Detect which cell encompasses the target text, then output its [x, y] center coordinate. 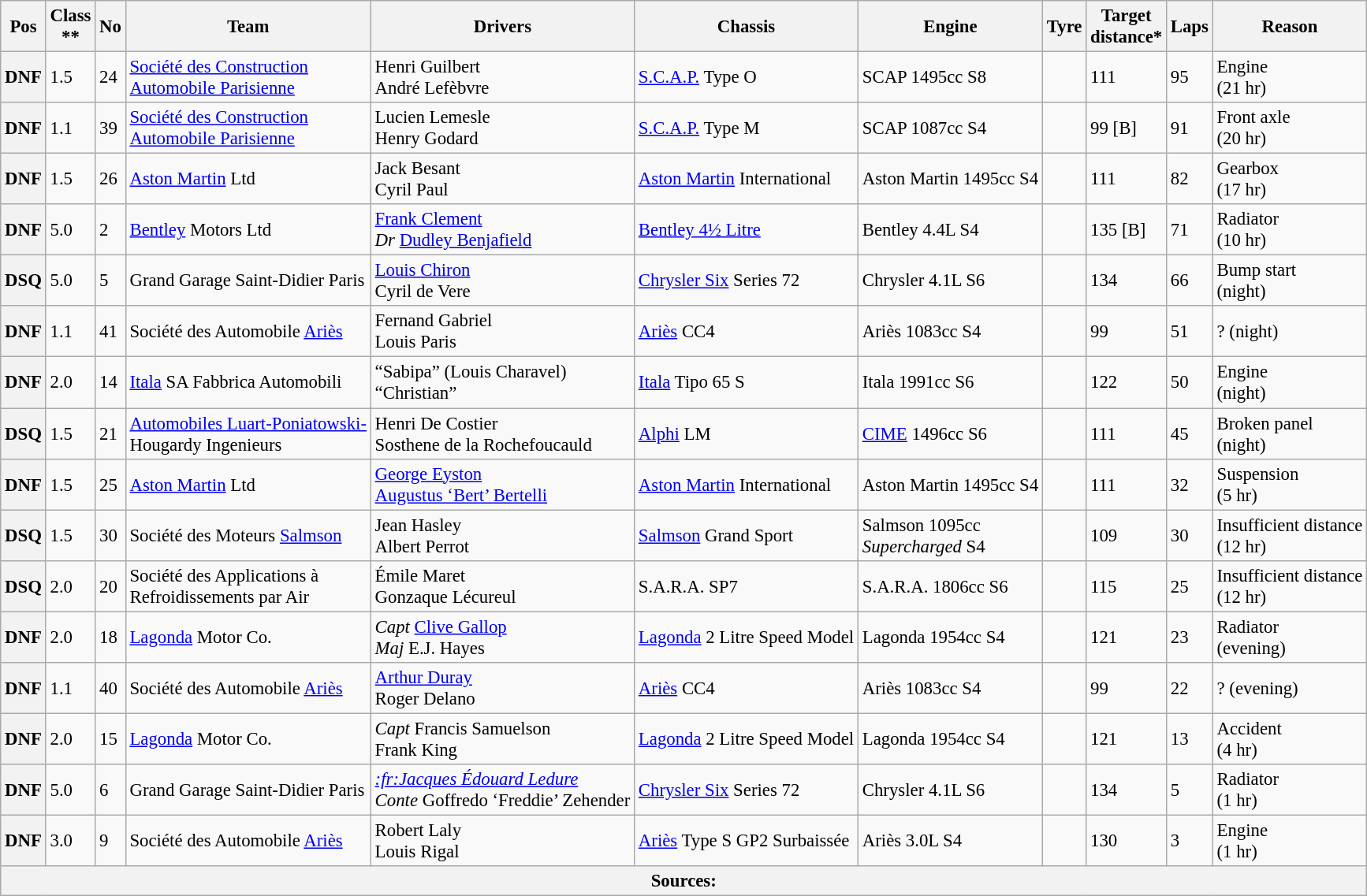
66 [1189, 281]
? (evening) [1290, 689]
George Eyston Augustus ‘Bert’ Bertelli [502, 484]
S.A.R.A. SP7 [747, 586]
Frank Clement Dr Dudley Benjafield [502, 230]
6 [110, 790]
Automobiles Luart-Poniatowski-Hougardy Ingenieurs [248, 433]
Itala 1991cc S6 [950, 383]
CIME 1496cc S6 [950, 433]
Reason [1290, 27]
Targetdistance* [1127, 27]
Alphi LM [747, 433]
S.C.A.P. Type M [747, 128]
“Sabipa” (Louis Charavel) “Christian” [502, 383]
39 [110, 128]
15 [110, 739]
Bentley Motors Ltd [248, 230]
Henri Guilbert André Lefèbvre [502, 77]
Henri De Costier Sosthene de la Rochefoucauld [502, 433]
Gearbox(17 hr) [1290, 180]
Salmson Grand Sport [747, 536]
21 [110, 433]
2 [110, 230]
Radiator(10 hr) [1290, 230]
Class ** [71, 27]
40 [110, 689]
Accident (4 hr) [1290, 739]
23 [1189, 637]
Bentley 4.4L S4 [950, 230]
Radiator (1 hr) [1290, 790]
Laps [1189, 27]
115 [1127, 586]
Capt Clive Gallop Maj E.J. Hayes [502, 637]
SCAP 1495cc S8 [950, 77]
41 [110, 331]
Bentley 4½ Litre [747, 230]
91 [1189, 128]
Team [248, 27]
Société des Moteurs Salmson [248, 536]
24 [110, 77]
22 [1189, 689]
Engine(night) [1290, 383]
Tyre [1064, 27]
Sources: [684, 881]
135 [B] [1127, 230]
Arthur Duray Roger Delano [502, 689]
14 [110, 383]
Louis Chiron Cyril de Vere [502, 281]
20 [110, 586]
Salmson 1095ccSupercharged S4 [950, 536]
Robert Laly Louis Rigal [502, 840]
Ariès 3.0L S4 [950, 840]
Radiator(evening) [1290, 637]
Émile Maret Gonzaque Lécureul [502, 586]
No [110, 27]
122 [1127, 383]
Société des Applications àRefroidissements par Air [248, 586]
Engine [950, 27]
Jean Hasley Albert Perrot [502, 536]
:fr:Jacques Édouard Ledure Conte Goffredo ‘Freddie’ Zehender [502, 790]
130 [1127, 840]
Fernand Gabriel Louis Paris [502, 331]
82 [1189, 180]
Lucien Lemesle Henry Godard [502, 128]
95 [1189, 77]
Itala SA Fabbrica Automobili [248, 383]
3.0 [71, 840]
Engine (1 hr) [1290, 840]
S.C.A.P. Type O [747, 77]
? (night) [1290, 331]
SCAP 1087cc S4 [950, 128]
Jack Besant Cyril Paul [502, 180]
71 [1189, 230]
Capt Francis Samuelson Frank King [502, 739]
32 [1189, 484]
Broken panel(night) [1290, 433]
Drivers [502, 27]
9 [110, 840]
Chassis [747, 27]
13 [1189, 739]
Bump start(night) [1290, 281]
99 [B] [1127, 128]
Pos [24, 27]
3 [1189, 840]
Front axle(20 hr) [1290, 128]
50 [1189, 383]
51 [1189, 331]
109 [1127, 536]
26 [110, 180]
Suspension(5 hr) [1290, 484]
Itala Tipo 65 S [747, 383]
Engine(21 hr) [1290, 77]
18 [110, 637]
Ariès Type S GP2 Surbaissée [747, 840]
45 [1189, 433]
S.A.R.A. 1806cc S6 [950, 586]
